Provide the [x, y] coordinate of the cell's center where the given text is located.  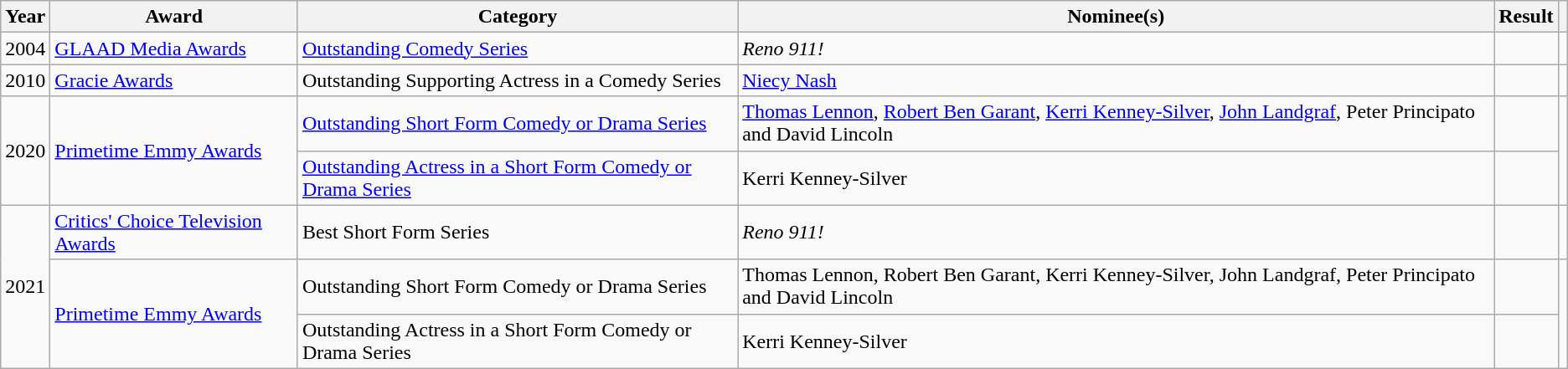
Best Short Form Series [518, 233]
Gracie Awards [174, 80]
Critics' Choice Television Awards [174, 233]
2021 [25, 286]
Niecy Nash [1116, 80]
2004 [25, 49]
Nominee(s) [1116, 17]
GLAAD Media Awards [174, 49]
Category [518, 17]
Outstanding Supporting Actress in a Comedy Series [518, 80]
2010 [25, 80]
Year [25, 17]
Outstanding Comedy Series [518, 49]
Result [1526, 17]
Award [174, 17]
2020 [25, 151]
